Capture the cell that displays the provided text and extract its [X, Y] central coordinate. 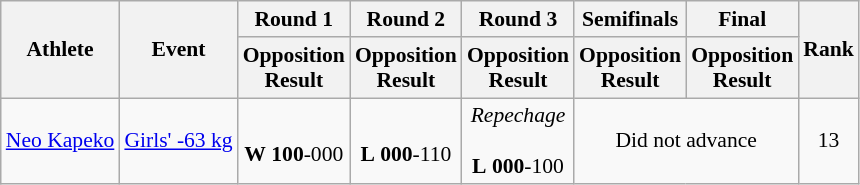
Girls' -63 kg [178, 142]
Event [178, 50]
Round 3 [518, 19]
W 100-000 [294, 142]
Round 2 [406, 19]
Semifinals [630, 19]
Neo Kapeko [60, 142]
Repechage L 000-100 [518, 142]
Did not advance [686, 142]
Final [742, 19]
13 [828, 142]
Athlete [60, 50]
L 000-110 [406, 142]
Rank [828, 50]
Round 1 [294, 19]
